Search for the cell housing the specified text and yield its (X, Y) center coordinate. 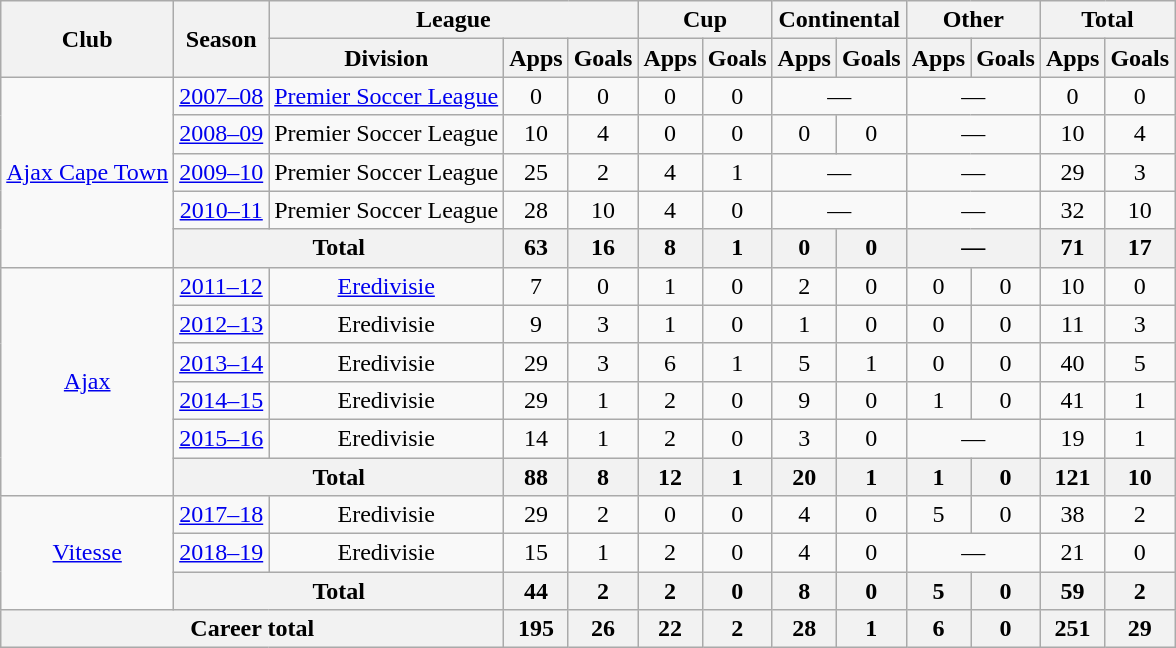
41 (1072, 400)
11 (1072, 324)
2014–15 (222, 400)
44 (536, 591)
15 (536, 553)
26 (603, 629)
71 (1072, 248)
2009–10 (222, 172)
Continental (839, 20)
38 (1072, 515)
League (454, 20)
2012–13 (222, 324)
Ajax Cape Town (88, 172)
19 (1072, 438)
2010–11 (222, 210)
17 (1140, 248)
25 (536, 172)
121 (1072, 477)
Ajax (88, 381)
63 (536, 248)
Career total (252, 629)
20 (804, 477)
Division (386, 58)
Vitesse (88, 553)
251 (1072, 629)
16 (603, 248)
7 (536, 286)
59 (1072, 591)
22 (670, 629)
Cup (705, 20)
2015–16 (222, 438)
Other (973, 20)
14 (536, 438)
2017–18 (222, 515)
88 (536, 477)
Club (88, 39)
195 (536, 629)
2008–09 (222, 134)
2007–08 (222, 96)
2011–12 (222, 286)
12 (670, 477)
2018–19 (222, 553)
21 (1072, 553)
2013–14 (222, 362)
Season (222, 39)
32 (1072, 210)
40 (1072, 362)
